Provide the [x, y] coordinate of the cell's center where the given text is located.  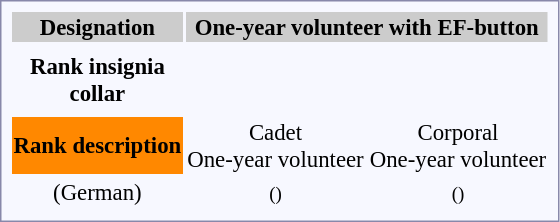
Rank description [98, 146]
CadetOne-year volunteer [276, 146]
CorporalOne-year volunteer [458, 146]
Designation [98, 27]
One-year volunteer with EF-button [367, 27]
(German) [98, 192]
Rank insigniacollar [98, 80]
